Output the [x, y] coordinate of the center of the cell containing the given text.  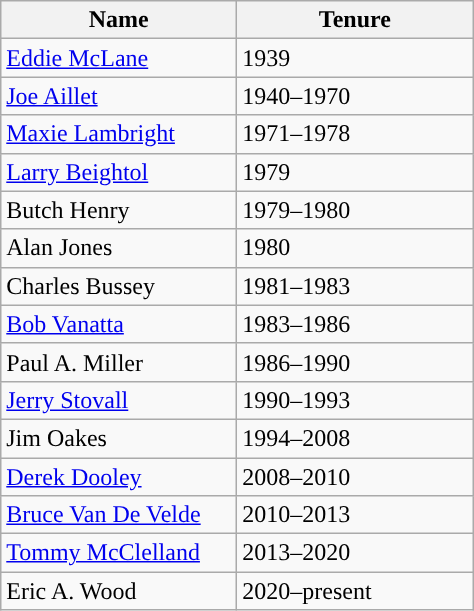
2013–2020 [355, 553]
Bruce Van De Velde [119, 515]
Maxie Lambright [119, 134]
1994–2008 [355, 438]
Derek Dooley [119, 477]
Joe Aillet [119, 96]
Tenure [355, 20]
Name [119, 20]
Jim Oakes [119, 438]
Bob Vanatta [119, 324]
Eric A. Wood [119, 591]
Alan Jones [119, 248]
Eddie McLane [119, 58]
2008–2010 [355, 477]
Jerry Stovall [119, 400]
Paul A. Miller [119, 362]
1990–1993 [355, 400]
Butch Henry [119, 210]
Tommy McClelland [119, 553]
2010–2013 [355, 515]
1979–1980 [355, 210]
1971–1978 [355, 134]
2020–present [355, 591]
Charles Bussey [119, 286]
1979 [355, 172]
1939 [355, 58]
1983–1986 [355, 324]
1940–1970 [355, 96]
1986–1990 [355, 362]
Larry Beightol [119, 172]
1980 [355, 248]
1981–1983 [355, 286]
